Find where the given text appears and provide that cell's center as [x, y] coordinate. 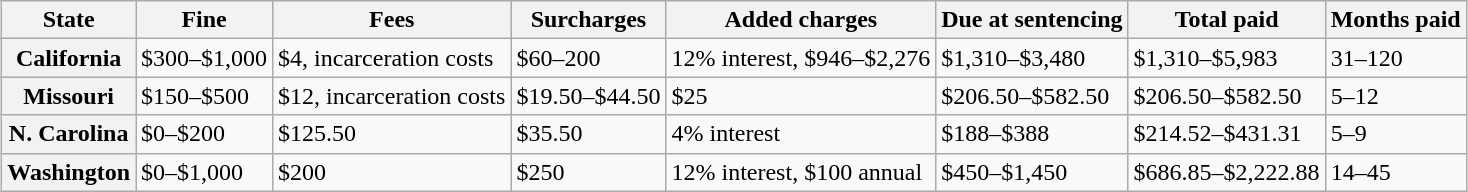
14–45 [1396, 172]
$0–$200 [204, 134]
$0–$1,000 [204, 172]
Total paid [1226, 20]
$12, incarceration costs [392, 96]
$125.50 [392, 134]
$686.85–$2,222.88 [1226, 172]
Surcharges [588, 20]
Fine [204, 20]
California [69, 58]
Fees [392, 20]
$60–200 [588, 58]
$214.52–$431.31 [1226, 134]
4% interest [801, 134]
State [69, 20]
31–120 [1396, 58]
$188–$388 [1032, 134]
$1,310–$3,480 [1032, 58]
$450–$1,450 [1032, 172]
Missouri [69, 96]
$35.50 [588, 134]
12% interest, $946–$2,276 [801, 58]
Due at sentencing [1032, 20]
$4, incarceration costs [392, 58]
5–12 [1396, 96]
$1,310–$5,983 [1226, 58]
$150–$500 [204, 96]
N. Carolina [69, 134]
12% interest, $100 annual [801, 172]
Washington [69, 172]
$19.50–$44.50 [588, 96]
Added charges [801, 20]
$250 [588, 172]
$25 [801, 96]
$300–$1,000 [204, 58]
5–9 [1396, 134]
Months paid [1396, 20]
$200 [392, 172]
